Extract the (X, Y) coordinate from the center of the cell holding the provided text.  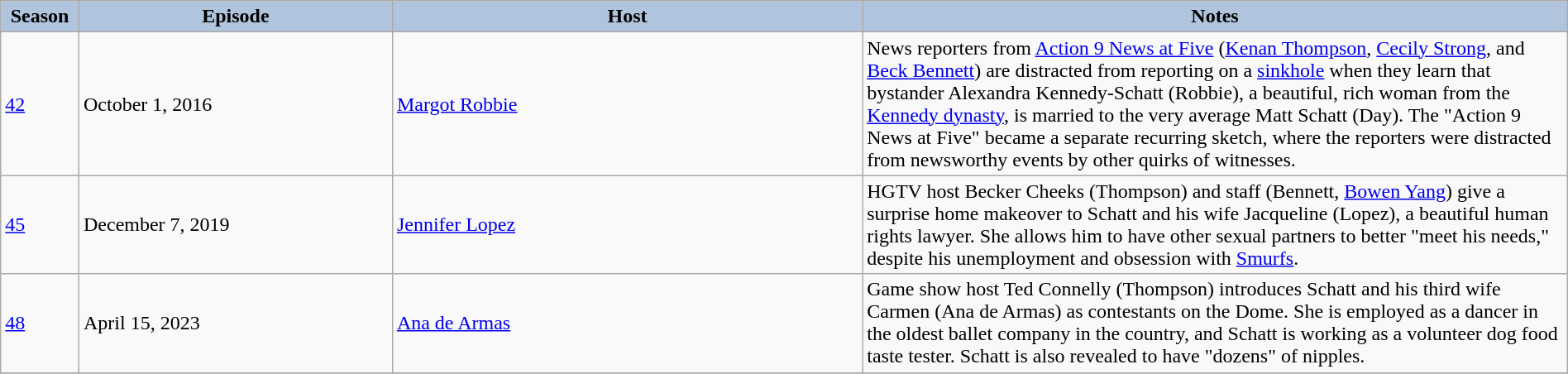
Host (627, 17)
45 (40, 225)
Notes (1216, 17)
Jennifer Lopez (627, 225)
April 15, 2023 (235, 323)
Ana de Armas (627, 323)
Season (40, 17)
December 7, 2019 (235, 225)
42 (40, 104)
Margot Robbie (627, 104)
October 1, 2016 (235, 104)
48 (40, 323)
Episode (235, 17)
